Detect which cell encompasses the target text, then output its [X, Y] center coordinate. 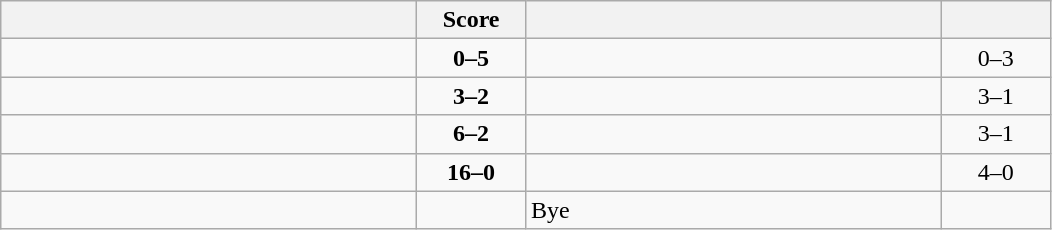
Bye [733, 210]
Score [472, 20]
3–2 [472, 96]
0–3 [996, 58]
4–0 [996, 172]
16–0 [472, 172]
6–2 [472, 134]
0–5 [472, 58]
